Detect which cell encompasses the target text, then output its [X, Y] center coordinate. 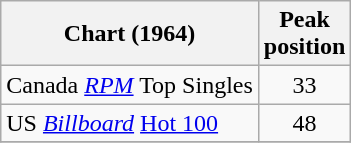
US Billboard Hot 100 [130, 123]
Peakposition [304, 34]
48 [304, 123]
Canada RPM Top Singles [130, 85]
Chart (1964) [130, 34]
33 [304, 85]
